Pinpoint the cell where the given text exists, returning its [x, y] midpoint coordinate. 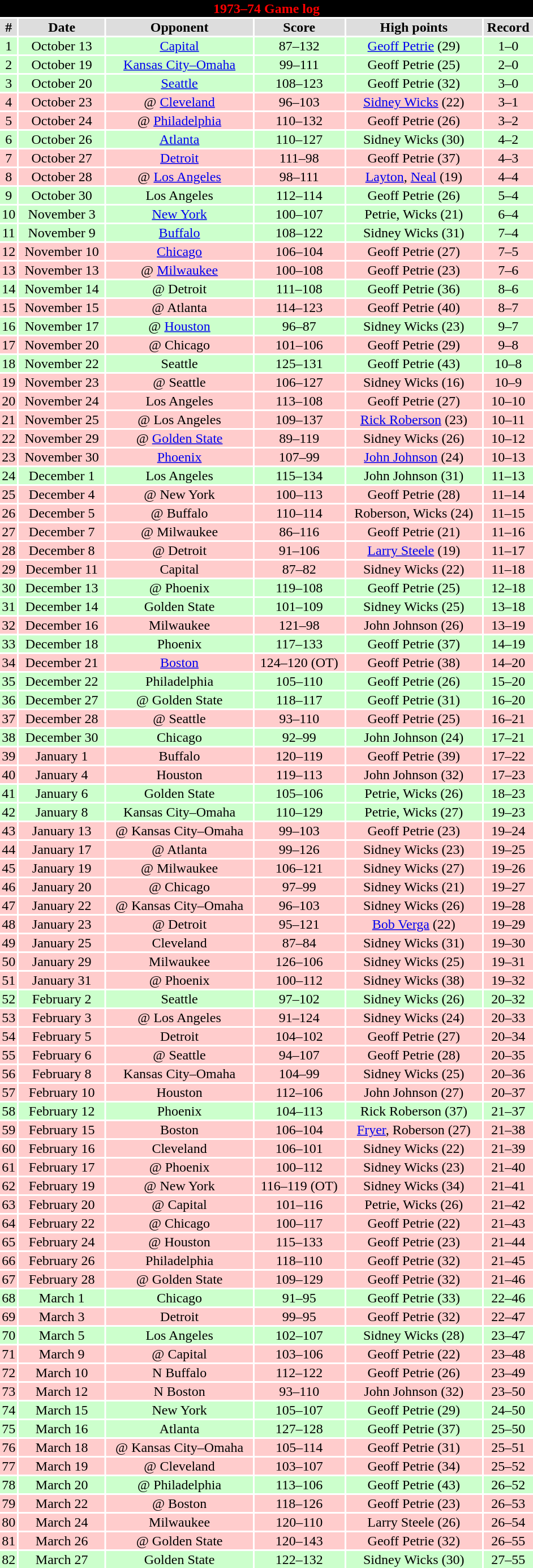
January 17 [61, 849]
Roberson, Wicks (24) [414, 513]
19 [8, 382]
106–127 [299, 382]
89–119 [299, 438]
10–10 [508, 401]
October 20 [61, 83]
December 7 [61, 532]
67 [8, 1279]
119–108 [299, 588]
November 15 [61, 307]
November 24 [61, 401]
March 3 [61, 1317]
91–95 [299, 1298]
Bob Verga (22) [414, 924]
124–120 (OT) [299, 663]
28 [8, 550]
113–108 [299, 401]
7–4 [508, 233]
121–98 [299, 625]
March 27 [61, 1560]
122–132 [299, 1560]
January 23 [61, 924]
91–124 [299, 1018]
January 31 [61, 980]
Date [61, 27]
January 1 [61, 756]
10 [8, 214]
14–19 [508, 644]
18–23 [508, 793]
41 [8, 793]
21–40 [508, 1167]
103–107 [299, 1466]
17–21 [508, 737]
19–29 [508, 924]
February 26 [61, 1261]
17–23 [508, 775]
February 2 [61, 999]
99–126 [299, 849]
37 [8, 719]
47 [8, 905]
21–43 [508, 1223]
58 [8, 1111]
52 [8, 999]
Sidney Wicks (38) [414, 980]
9–8 [508, 345]
117–133 [299, 644]
11–16 [508, 532]
110–132 [299, 121]
February 19 [61, 1186]
@ Buffalo [179, 513]
December 8 [61, 550]
65 [8, 1242]
Score [299, 27]
118–126 [299, 1503]
25 [8, 494]
10–12 [508, 438]
99–111 [299, 65]
112–106 [299, 1092]
63 [8, 1204]
October 24 [61, 121]
January 8 [61, 812]
24 [8, 476]
October 28 [61, 177]
12 [8, 251]
106–101 [299, 1148]
14 [8, 289]
115–134 [299, 476]
Sidney Wicks (34) [414, 1186]
11–17 [508, 550]
John Johnson (27) [414, 1092]
26–52 [508, 1485]
December 5 [61, 513]
71 [8, 1354]
11–14 [508, 494]
100–117 [299, 1223]
21–42 [508, 1204]
115–133 [299, 1242]
96–87 [299, 326]
15 [8, 307]
December 22 [61, 681]
111–108 [299, 289]
43 [8, 831]
97–99 [299, 887]
62 [8, 1186]
104–113 [299, 1111]
Sidney Wicks (27) [414, 868]
3–1 [508, 102]
1973–74 Game log [266, 8]
February 24 [61, 1242]
21–37 [508, 1111]
3 [8, 83]
November 3 [61, 214]
January 22 [61, 905]
Petrie, Wicks (27) [414, 812]
7 [8, 158]
39 [8, 756]
98–111 [299, 177]
20–37 [508, 1092]
53 [8, 1018]
February 17 [61, 1167]
108–122 [299, 233]
11–13 [508, 476]
19–24 [508, 831]
107–99 [299, 457]
December 18 [61, 644]
17–22 [508, 756]
60 [8, 1148]
March 5 [61, 1335]
36 [8, 700]
30 [8, 588]
91–106 [299, 550]
80 [8, 1522]
77 [8, 1466]
106–121 [299, 868]
March 10 [61, 1373]
101–116 [299, 1204]
October 27 [61, 158]
105–106 [299, 793]
27–55 [508, 1560]
January 29 [61, 962]
26–53 [508, 1503]
92–99 [299, 737]
68 [8, 1298]
23–47 [508, 1335]
February 12 [61, 1111]
105–114 [299, 1447]
127–128 [299, 1429]
51 [8, 980]
109–129 [299, 1279]
Sidney Wicks (24) [414, 1018]
116–119 (OT) [299, 1186]
13–18 [508, 606]
97–102 [299, 999]
March 26 [61, 1541]
50 [8, 962]
38 [8, 737]
February 10 [61, 1092]
6 [8, 139]
February 20 [61, 1204]
John Johnson (31) [414, 476]
19–23 [508, 812]
64 [8, 1223]
112–114 [299, 195]
November 17 [61, 326]
N Boston [179, 1391]
January 20 [61, 887]
11–18 [508, 569]
10–9 [508, 382]
19–27 [508, 887]
69 [8, 1317]
118–117 [299, 700]
10–11 [508, 420]
26 [8, 513]
27 [8, 532]
Geoff Petrie (34) [414, 1466]
4 [8, 102]
4–4 [508, 177]
2 [8, 65]
70 [8, 1335]
20–36 [508, 1074]
104–102 [299, 1036]
2–0 [508, 65]
16–21 [508, 719]
18 [8, 364]
19–28 [508, 905]
Geoff Petrie (38) [414, 663]
21 [8, 420]
32 [8, 625]
26–54 [508, 1522]
December 4 [61, 494]
19–32 [508, 980]
75 [8, 1429]
February 28 [61, 1279]
54 [8, 1036]
March 22 [61, 1503]
40 [8, 775]
17 [8, 345]
21–44 [508, 1242]
21–45 [508, 1261]
November 13 [61, 270]
March 1 [61, 1298]
108–123 [299, 83]
24–50 [508, 1410]
16 [8, 326]
46 [8, 887]
November 23 [61, 382]
9 [8, 195]
October 30 [61, 195]
78 [8, 1485]
16–20 [508, 700]
13 [8, 270]
103–106 [299, 1354]
119–113 [299, 775]
March 20 [61, 1485]
November 22 [61, 364]
45 [8, 868]
99–95 [299, 1317]
Opponent [179, 27]
87–82 [299, 569]
94–107 [299, 1055]
23–50 [508, 1391]
Rick Roberson (37) [414, 1111]
23 [8, 457]
6–4 [508, 214]
125–131 [299, 364]
101–106 [299, 345]
34 [8, 663]
110–129 [299, 812]
March 16 [61, 1429]
November 30 [61, 457]
Sidney Wicks (16) [414, 382]
66 [8, 1261]
November 10 [61, 251]
December 13 [61, 588]
Rick Roberson (23) [414, 420]
January 13 [61, 831]
N Buffalo [179, 1373]
20–34 [508, 1036]
9–7 [508, 326]
101–109 [299, 606]
26–55 [508, 1541]
55 [8, 1055]
22–46 [508, 1298]
82 [8, 1560]
January 19 [61, 868]
January 6 [61, 793]
November 25 [61, 420]
11 [8, 233]
Layton, Neal (19) [414, 177]
December 14 [61, 606]
7–6 [508, 270]
76 [8, 1447]
# [8, 27]
Geoff Petrie (21) [414, 532]
December 28 [61, 719]
March 18 [61, 1447]
25–50 [508, 1429]
99–103 [299, 831]
102–107 [299, 1335]
4–3 [508, 158]
Geoff Petrie (39) [414, 756]
December 21 [61, 663]
44 [8, 849]
31 [8, 606]
111–98 [299, 158]
14–20 [508, 663]
8 [8, 177]
Larry Steele (19) [414, 550]
January 4 [61, 775]
104–99 [299, 1074]
December 1 [61, 476]
3–2 [508, 121]
3–0 [508, 83]
126–106 [299, 962]
95–121 [299, 924]
October 13 [61, 46]
19–25 [508, 849]
5–4 [508, 195]
1–0 [508, 46]
110–127 [299, 139]
112–122 [299, 1373]
13–19 [508, 625]
March 19 [61, 1466]
March 12 [61, 1391]
November 29 [61, 438]
November 14 [61, 289]
56 [8, 1074]
74 [8, 1410]
10–8 [508, 364]
20–32 [508, 999]
John Johnson (26) [414, 625]
15–20 [508, 681]
19–31 [508, 962]
22–47 [508, 1317]
100–107 [299, 214]
8–7 [508, 307]
February 6 [61, 1055]
29 [8, 569]
Geoff Petrie (33) [414, 1298]
January 25 [61, 943]
Fryer, Roberson (27) [414, 1130]
42 [8, 812]
Sidney Wicks (28) [414, 1335]
December 11 [61, 569]
March 24 [61, 1522]
October 23 [61, 102]
73 [8, 1391]
20–33 [508, 1018]
November 20 [61, 345]
72 [8, 1373]
61 [8, 1167]
86–116 [299, 532]
19–26 [508, 868]
8–6 [508, 289]
113–106 [299, 1485]
19–30 [508, 943]
7–5 [508, 251]
March 9 [61, 1354]
March 15 [61, 1410]
25–51 [508, 1447]
114–123 [299, 307]
Geoff Petrie (40) [414, 307]
20–35 [508, 1055]
87–84 [299, 943]
21–38 [508, 1130]
120–110 [299, 1522]
57 [8, 1092]
120–119 [299, 756]
35 [8, 681]
33 [8, 644]
105–107 [299, 1410]
105–110 [299, 681]
4–2 [508, 139]
February 3 [61, 1018]
20 [8, 401]
81 [8, 1541]
November 9 [61, 233]
120–143 [299, 1541]
22 [8, 438]
23–49 [508, 1373]
October 19 [61, 65]
21–41 [508, 1186]
25–52 [508, 1466]
100–108 [299, 270]
Geoff Petrie (36) [414, 289]
December 16 [61, 625]
109–137 [299, 420]
100–113 [299, 494]
High points [414, 27]
December 27 [61, 700]
12–18 [508, 588]
49 [8, 943]
87–132 [299, 46]
118–110 [299, 1261]
10–13 [508, 457]
Sidney Wicks (21) [414, 887]
79 [8, 1503]
48 [8, 924]
February 15 [61, 1130]
110–114 [299, 513]
February 5 [61, 1036]
December 30 [61, 737]
5 [8, 121]
Petrie, Wicks (21) [414, 214]
October 26 [61, 139]
Larry Steele (26) [414, 1522]
11–15 [508, 513]
21–39 [508, 1148]
Record [508, 27]
February 22 [61, 1223]
23–48 [508, 1354]
February 16 [61, 1148]
59 [8, 1130]
@ Boston [179, 1503]
1 [8, 46]
February 8 [61, 1074]
21–46 [508, 1279]
